Detect which cell encompasses the target text, then output its [x, y] center coordinate. 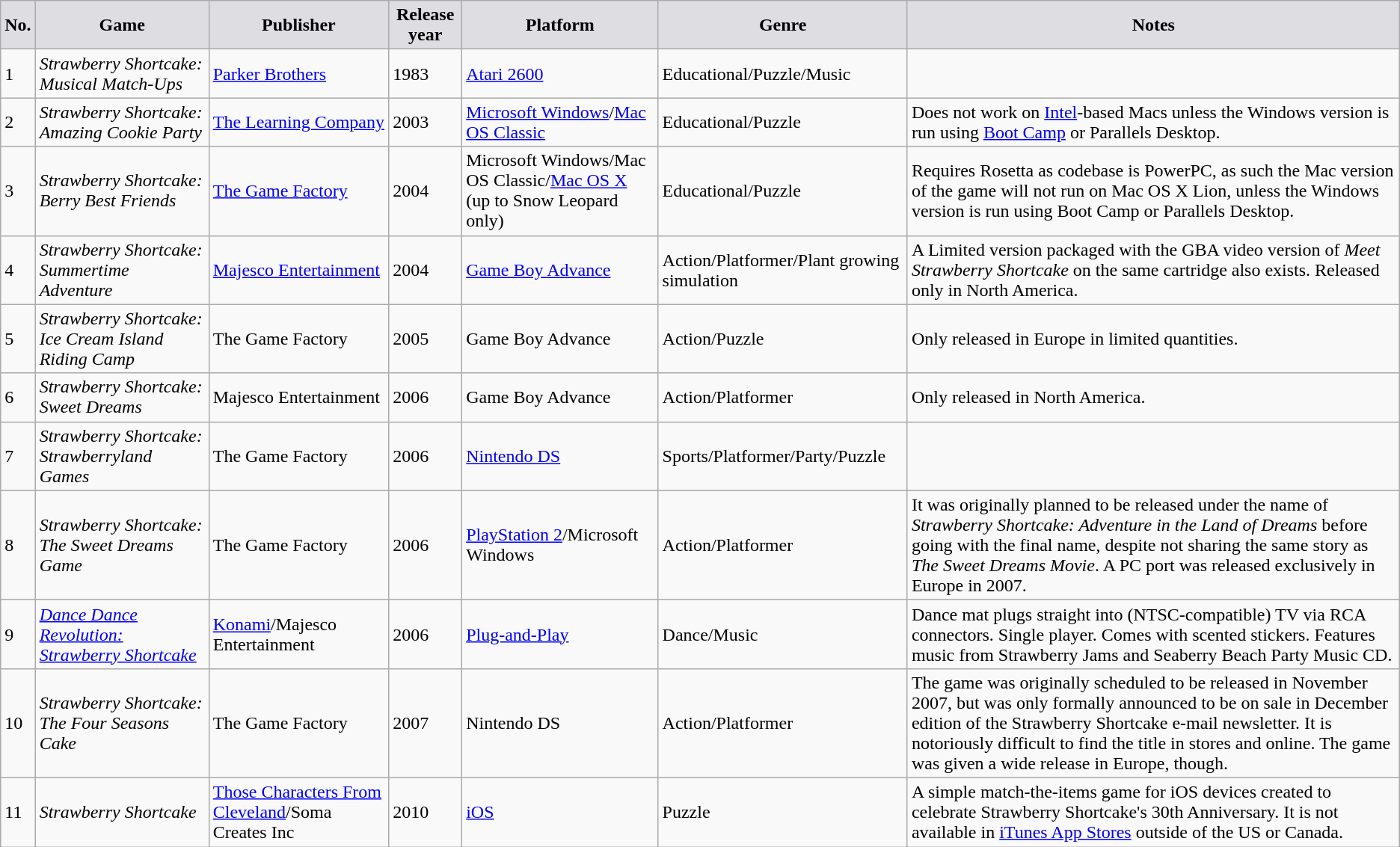
6 [18, 398]
Puzzle [782, 812]
1 [18, 73]
Platform [560, 25]
Educational/Puzzle/Music [782, 73]
4 [18, 270]
Strawberry Shortcake: Ice Cream Island Riding Camp [122, 339]
Genre [782, 25]
Action/Puzzle [782, 339]
The Learning Company [298, 123]
Strawberry Shortcake [122, 812]
iOS [560, 812]
Microsoft Windows/Mac OS Classic [560, 123]
Strawberry Shortcake: Summertime Adventure [122, 270]
7 [18, 456]
A Limited version packaged with the GBA video version of Meet Strawberry Shortcake on the same cartridge also exists. Released only in North America. [1153, 270]
Action/Platformer/Plant growing simulation [782, 270]
10 [18, 723]
2007 [426, 723]
Notes [1153, 25]
2003 [426, 123]
8 [18, 545]
Those Characters From Cleveland/Soma Creates Inc [298, 812]
Strawberry Shortcake: Berry Best Friends [122, 191]
1983 [426, 73]
Parker Brothers [298, 73]
Strawberry Shortcake: Amazing Cookie Party [122, 123]
Release year [426, 25]
11 [18, 812]
2005 [426, 339]
Dance Dance Revolution: Strawberry Shortcake [122, 634]
Strawberry Shortcake: Musical Match-Ups [122, 73]
Only released in Europe in limited quantities. [1153, 339]
No. [18, 25]
Sports/Platformer/Party/Puzzle [782, 456]
PlayStation 2/Microsoft Windows [560, 545]
9 [18, 634]
Plug-and-Play [560, 634]
Publisher [298, 25]
Konami/Majesco Entertainment [298, 634]
Does not work on Intel-based Macs unless the Windows version is run using Boot Camp or Parallels Desktop. [1153, 123]
Atari 2600 [560, 73]
Dance/Music [782, 634]
Strawberry Shortcake: The Four Seasons Cake [122, 723]
2010 [426, 812]
Strawberry Shortcake: Sweet Dreams [122, 398]
2 [18, 123]
5 [18, 339]
3 [18, 191]
Microsoft Windows/Mac OS Classic/Mac OS X (up to Snow Leopard only) [560, 191]
Game [122, 25]
Strawberry Shortcake: The Sweet Dreams Game [122, 545]
Only released in North America. [1153, 398]
Strawberry Shortcake: Strawberryland Games [122, 456]
